Extract the (x, y) coordinate from the center of the cell holding the provided text.  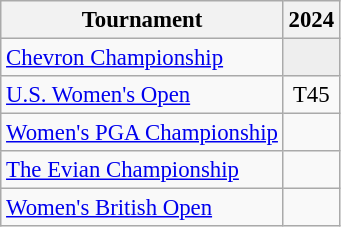
Tournament (142, 20)
Women's British Open (142, 208)
T45 (311, 95)
Chevron Championship (142, 58)
2024 (311, 20)
Women's PGA Championship (142, 133)
U.S. Women's Open (142, 95)
The Evian Championship (142, 170)
